From the cell containing the given text, extract its center point as [x, y] coordinate. 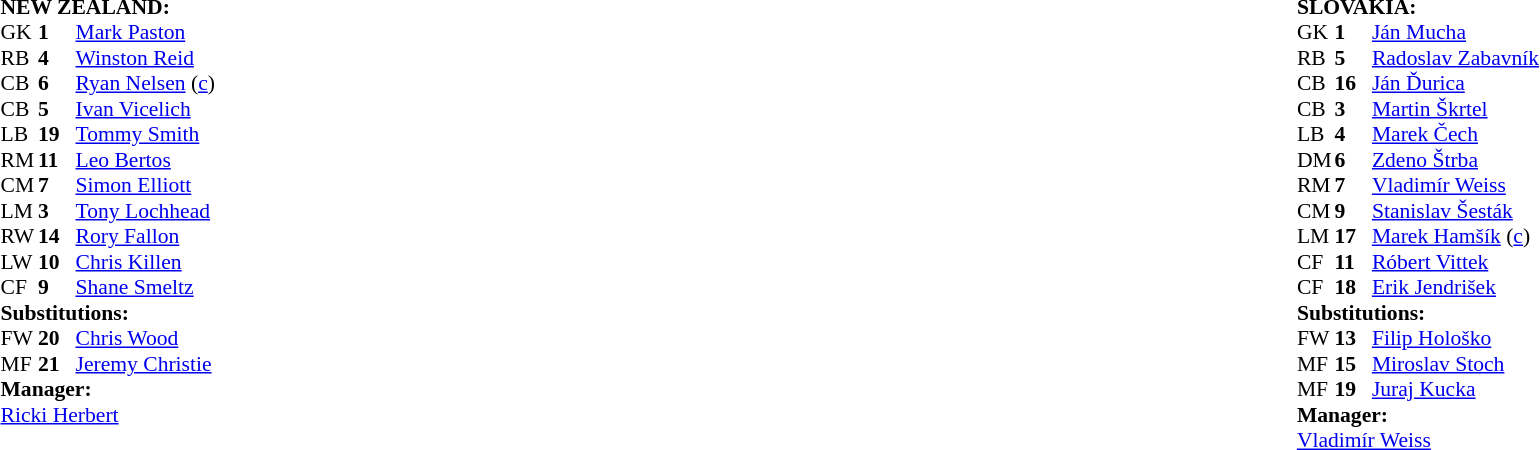
17 [1353, 237]
Winston Reid [146, 58]
Róbert Vittek [1456, 262]
Ján Mucha [1456, 33]
Zdeno Štrba [1456, 160]
Marek Čech [1456, 135]
18 [1353, 287]
14 [57, 237]
Martin Škrtel [1456, 109]
DM [1316, 160]
Radoslav Zabavník [1456, 58]
Miroslav Stoch [1456, 364]
Ján Ďurica [1456, 83]
Stanislav Šesták [1456, 211]
RW [19, 237]
Filip Hološko [1456, 339]
20 [57, 339]
16 [1353, 83]
Chris Wood [146, 339]
15 [1353, 364]
Rory Fallon [146, 237]
13 [1353, 339]
Chris Killen [146, 262]
Vladimír Weiss [1456, 185]
Shane Smeltz [146, 287]
Marek Hamšík (c) [1456, 237]
Leo Bertos [146, 160]
Simon Elliott [146, 185]
Tony Lochhead [146, 211]
LW [19, 262]
Tommy Smith [146, 135]
Ryan Nelsen (c) [146, 83]
Ricki Herbert [107, 415]
Mark Paston [146, 33]
Juraj Kucka [1456, 389]
Erik Jendrišek [1456, 287]
Ivan Vicelich [146, 109]
10 [57, 262]
Jeremy Christie [146, 364]
21 [57, 364]
